Output the (X, Y) coordinate of the center of the cell containing the given text.  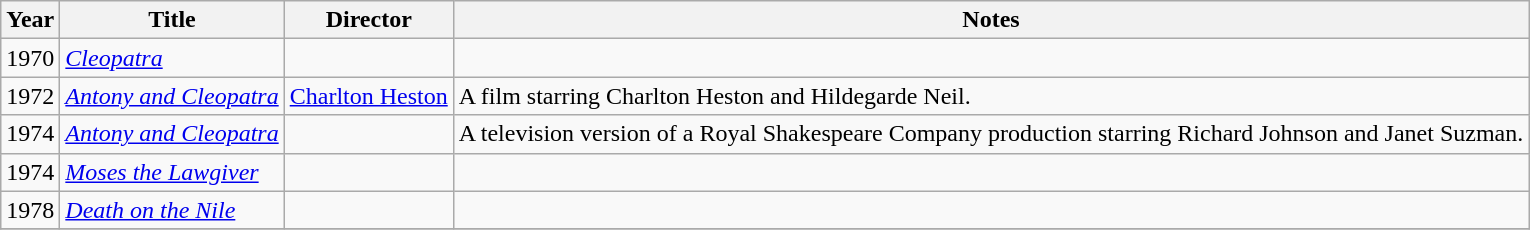
A film starring Charlton Heston and Hildegarde Neil. (991, 96)
Title (172, 20)
Charlton Heston (368, 96)
Moses the Lawgiver (172, 172)
A television version of a Royal Shakespeare Company production starring Richard Johnson and Janet Suzman. (991, 134)
Notes (991, 20)
Director (368, 20)
1978 (30, 210)
Cleopatra (172, 58)
1970 (30, 58)
1972 (30, 96)
Year (30, 20)
Death on the Nile (172, 210)
